Find where the given text appears and provide that cell's center as [x, y] coordinate. 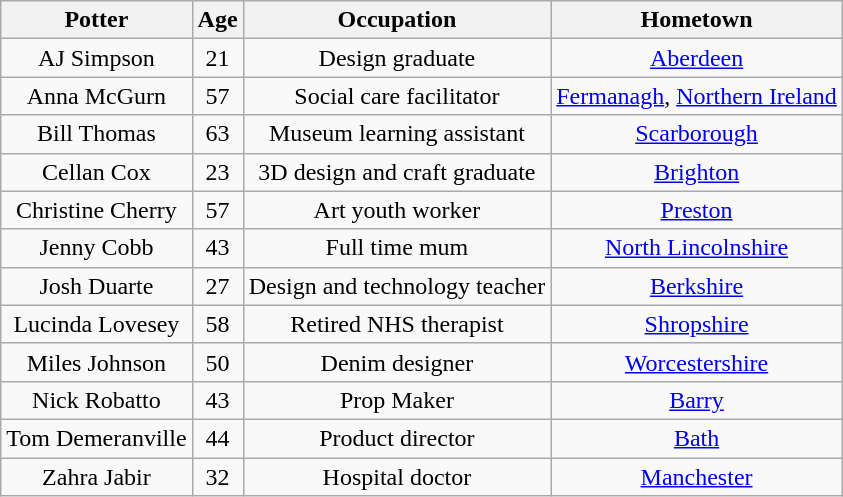
Hometown [697, 20]
50 [218, 362]
AJ Simpson [96, 58]
Hospital doctor [397, 477]
Bill Thomas [96, 134]
Lucinda Lovesey [96, 324]
63 [218, 134]
Bath [697, 438]
Design and technology teacher [397, 286]
58 [218, 324]
Jenny Cobb [96, 248]
Potter [96, 20]
Cellan Cox [96, 172]
23 [218, 172]
Art youth worker [397, 210]
Denim designer [397, 362]
Barry [697, 400]
Prop Maker [397, 400]
Full time mum [397, 248]
32 [218, 477]
Product director [397, 438]
Occupation [397, 20]
3D design and craft graduate [397, 172]
44 [218, 438]
Age [218, 20]
Miles Johnson [96, 362]
Anna McGurn [96, 96]
Aberdeen [697, 58]
Zahra Jabir [96, 477]
Worcestershire [697, 362]
Tom Demeranville [96, 438]
Shropshire [697, 324]
27 [218, 286]
Retired NHS therapist [397, 324]
Fermanagh, Northern Ireland [697, 96]
Josh Duarte [96, 286]
Scarborough [697, 134]
21 [218, 58]
Social care facilitator [397, 96]
Brighton [697, 172]
Design graduate [397, 58]
Berkshire [697, 286]
Museum learning assistant [397, 134]
Christine Cherry [96, 210]
Nick Robatto [96, 400]
North Lincolnshire [697, 248]
Preston [697, 210]
Manchester [697, 477]
